Detect which cell encompasses the target text, then output its [x, y] center coordinate. 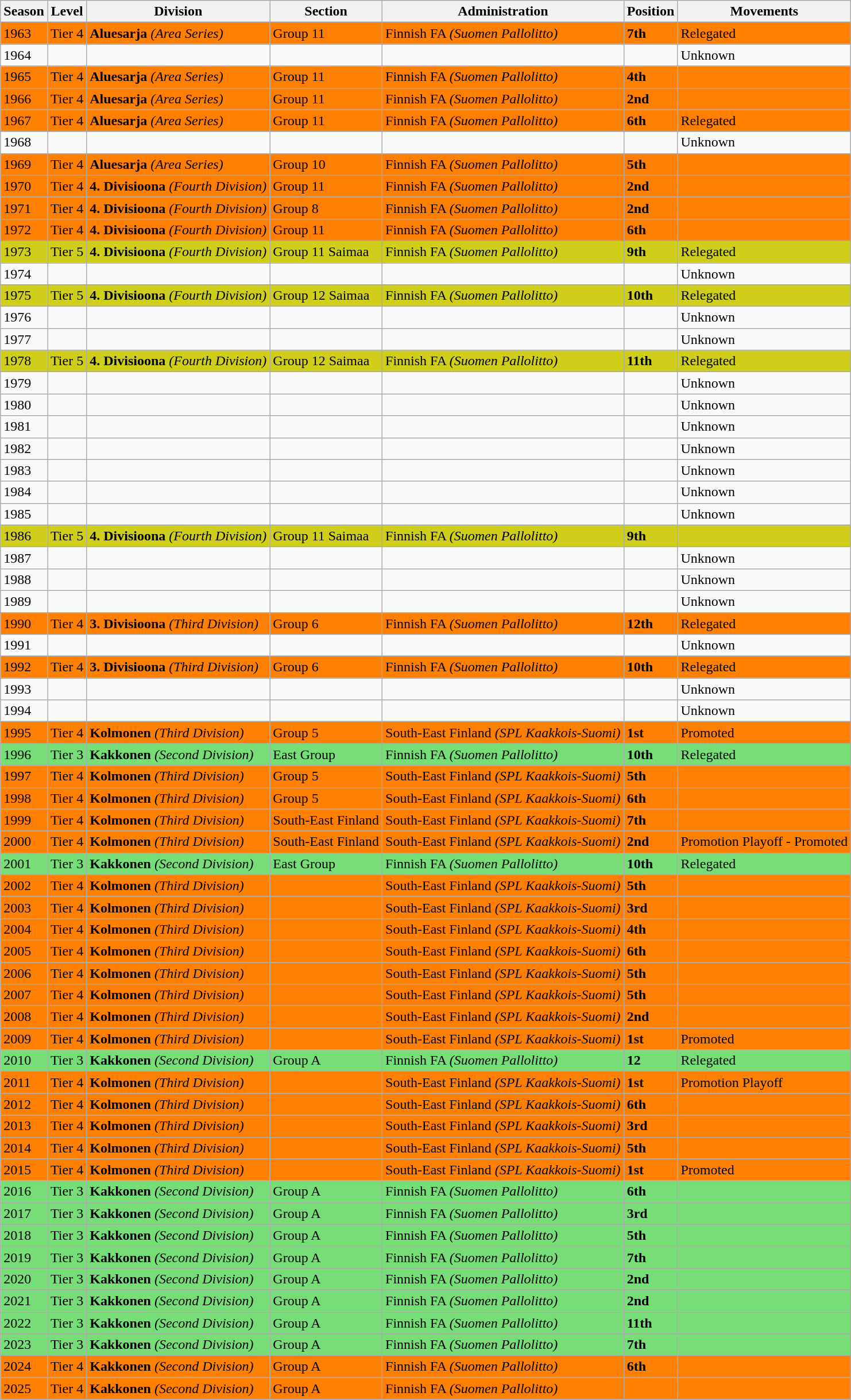
1986 [24, 536]
2004 [24, 929]
1996 [24, 755]
Group 8 [326, 208]
1967 [24, 121]
1964 [24, 55]
Division [178, 11]
1978 [24, 361]
2000 [24, 842]
2010 [24, 1061]
1995 [24, 733]
Level [67, 11]
1998 [24, 798]
1965 [24, 77]
1994 [24, 711]
2007 [24, 995]
1989 [24, 601]
1990 [24, 623]
1987 [24, 558]
1979 [24, 383]
1992 [24, 667]
1984 [24, 492]
1980 [24, 405]
12th [651, 623]
2001 [24, 864]
2015 [24, 1170]
Promotion Playoff - Promoted [764, 842]
2018 [24, 1235]
Movements [764, 11]
12 [651, 1061]
1974 [24, 274]
1963 [24, 33]
1993 [24, 689]
1973 [24, 252]
1988 [24, 579]
2013 [24, 1126]
1975 [24, 296]
2009 [24, 1039]
Season [24, 11]
1991 [24, 645]
2020 [24, 1279]
2003 [24, 907]
2005 [24, 951]
1966 [24, 99]
1971 [24, 208]
1982 [24, 448]
1969 [24, 164]
1997 [24, 776]
Section [326, 11]
2025 [24, 1389]
1983 [24, 470]
2024 [24, 1367]
2022 [24, 1322]
Promotion Playoff [764, 1082]
2008 [24, 1017]
1976 [24, 318]
2023 [24, 1345]
1972 [24, 230]
1970 [24, 186]
1977 [24, 339]
2006 [24, 973]
Group 10 [326, 164]
2016 [24, 1192]
Position [651, 11]
1999 [24, 820]
Administration [503, 11]
2011 [24, 1082]
1968 [24, 142]
2014 [24, 1148]
2002 [24, 885]
2017 [24, 1213]
1981 [24, 427]
1985 [24, 514]
2012 [24, 1104]
2021 [24, 1301]
2019 [24, 1257]
